Pinpoint the cell where the given text exists, returning its [X, Y] midpoint coordinate. 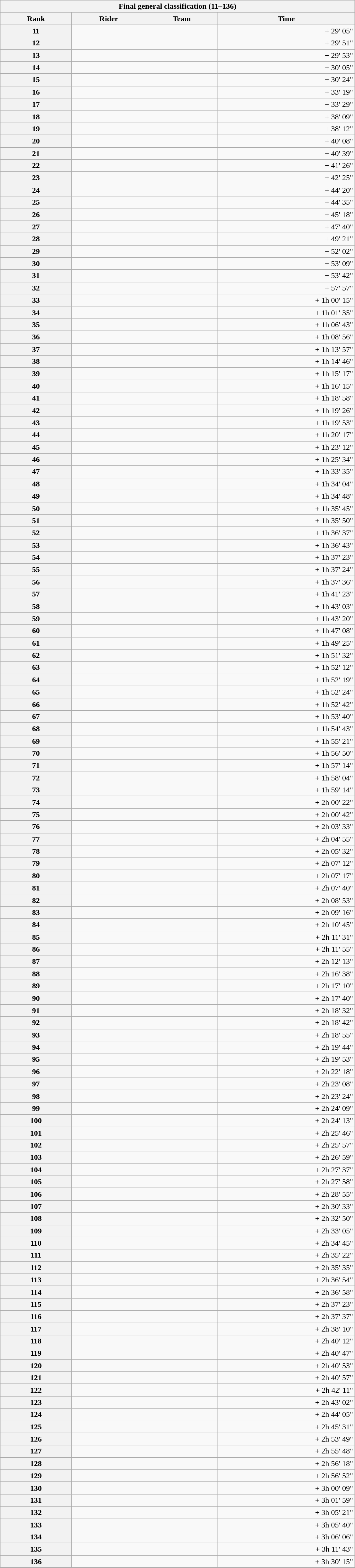
28 [36, 239]
120 [36, 1366]
55 [36, 570]
+ 2h 32' 50" [286, 1219]
130 [36, 1488]
+ 1h 52' 24" [286, 692]
+ 30' 05" [286, 68]
115 [36, 1304]
119 [36, 1353]
125 [36, 1427]
+ 2h 19' 44" [286, 1047]
+ 2h 37' 37" [286, 1316]
+ 1h 49' 25" [286, 643]
110 [36, 1243]
Rider [109, 19]
74 [36, 802]
17 [36, 104]
+ 2h 08' 53" [286, 900]
+ 40' 39" [286, 153]
+ 29' 05" [286, 31]
+ 1h 52' 19" [286, 680]
+ 1h 47' 08" [286, 631]
+ 2h 42' 11" [286, 1390]
29 [36, 251]
+ 1h 25' 34" [286, 459]
Team [182, 19]
+ 1h 56' 50" [286, 753]
19 [36, 129]
+ 40' 08" [286, 141]
60 [36, 631]
+ 3h 00' 09" [286, 1488]
34 [36, 312]
32 [36, 288]
109 [36, 1231]
+ 2h 56' 52" [286, 1476]
105 [36, 1182]
22 [36, 166]
+ 1h 34' 04" [286, 484]
+ 53' 09" [286, 263]
+ 2h 05' 32" [286, 851]
89 [36, 986]
65 [36, 692]
+ 2h 00' 22" [286, 802]
39 [36, 374]
23 [36, 178]
+ 1h 52' 42" [286, 704]
38 [36, 362]
+ 1h 43' 20" [286, 619]
87 [36, 962]
+ 2h 35' 22" [286, 1255]
+ 1h 06' 43" [286, 325]
52 [36, 533]
+ 2h 28' 55" [286, 1194]
93 [36, 1035]
107 [36, 1206]
+ 1h 58' 04" [286, 778]
102 [36, 1145]
14 [36, 68]
48 [36, 484]
+ 2h 07' 17" [286, 876]
+ 1h 01' 35" [286, 312]
+ 2h 11' 55" [286, 949]
+ 52' 02" [286, 251]
41 [36, 398]
Rank [36, 19]
111 [36, 1255]
+ 1h 36' 37" [286, 533]
101 [36, 1133]
80 [36, 876]
+ 30' 24" [286, 80]
+ 2h 56' 18" [286, 1463]
+ 2h 55' 48" [286, 1451]
+ 3h 06' 06" [286, 1537]
43 [36, 423]
+ 1h 14' 46" [286, 362]
+ 2h 44' 05" [286, 1415]
61 [36, 643]
+ 1h 15' 17" [286, 374]
45 [36, 447]
+ 49' 21" [286, 239]
+ 2h 40' 12" [286, 1341]
90 [36, 998]
124 [36, 1415]
+ 2h 18' 42" [286, 1023]
106 [36, 1194]
+ 2h 03' 33" [286, 827]
121 [36, 1378]
+ 1h 51' 32" [286, 655]
+ 1h 43' 03" [286, 606]
+ 2h 33' 05" [286, 1231]
123 [36, 1402]
53 [36, 545]
31 [36, 276]
+ 2h 07' 12" [286, 863]
127 [36, 1451]
+ 2h 35' 35" [286, 1268]
81 [36, 888]
95 [36, 1059]
13 [36, 55]
99 [36, 1108]
+ 2h 11' 31" [286, 937]
131 [36, 1500]
+ 2h 40' 57" [286, 1378]
+ 41' 26" [286, 166]
+ 2h 27' 37" [286, 1170]
+ 3h 05' 40" [286, 1525]
72 [36, 778]
112 [36, 1268]
64 [36, 680]
84 [36, 925]
135 [36, 1549]
+ 2h 16' 38" [286, 974]
73 [36, 790]
97 [36, 1084]
128 [36, 1463]
+ 1h 19' 53" [286, 423]
+ 1h 52' 12" [286, 668]
+ 44' 35" [286, 202]
21 [36, 153]
+ 33' 29" [286, 104]
+ 2h 36' 58" [286, 1292]
58 [36, 606]
+ 2h 40' 47" [286, 1353]
11 [36, 31]
25 [36, 202]
113 [36, 1280]
44 [36, 435]
76 [36, 827]
+ 1h 37' 36" [286, 582]
20 [36, 141]
+ 29' 53" [286, 55]
+ 1h 34' 48" [286, 496]
+ 2h 10' 45" [286, 925]
+ 2h 37' 23" [286, 1304]
+ 33' 19" [286, 92]
+ 1h 23' 12" [286, 447]
+ 2h 40' 53" [286, 1366]
+ 38' 09" [286, 116]
+ 2h 18' 32" [286, 1010]
63 [36, 668]
+ 2h 53' 49" [286, 1439]
57 [36, 594]
18 [36, 116]
+ 3h 05' 21" [286, 1512]
35 [36, 325]
40 [36, 386]
83 [36, 912]
+ 2h 24' 09" [286, 1108]
+ 1h 54' 43" [286, 729]
69 [36, 741]
118 [36, 1341]
91 [36, 1010]
77 [36, 839]
94 [36, 1047]
54 [36, 558]
62 [36, 655]
+ 2h 00' 42" [286, 815]
+ 2h 17' 10" [286, 986]
+ 57' 57" [286, 288]
+ 2h 38' 10" [286, 1329]
+ 1h 33' 35" [286, 472]
24 [36, 190]
+ 3h 30' 15" [286, 1562]
+ 1h 53' 40" [286, 716]
50 [36, 508]
+ 1h 37' 24" [286, 570]
56 [36, 582]
+ 1h 59' 14" [286, 790]
+ 2h 25' 57" [286, 1145]
+ 2h 07' 40" [286, 888]
+ 1h 35' 45" [286, 508]
100 [36, 1121]
+ 1h 57' 14" [286, 766]
75 [36, 815]
+ 29' 51" [286, 43]
86 [36, 949]
+ 42' 25" [286, 178]
+ 47' 40" [286, 227]
+ 2h 12' 13" [286, 962]
37 [36, 349]
+ 2h 17' 40" [286, 998]
129 [36, 1476]
+ 44' 20" [286, 190]
79 [36, 863]
51 [36, 521]
85 [36, 937]
88 [36, 974]
116 [36, 1316]
+ 2h 34' 45" [286, 1243]
+ 1h 55' 21" [286, 741]
98 [36, 1096]
33 [36, 300]
+ 2h 19' 53" [286, 1059]
+ 2h 22' 18" [286, 1072]
+ 2h 26' 59" [286, 1158]
122 [36, 1390]
67 [36, 716]
+ 1h 13' 57" [286, 349]
36 [36, 337]
+ 2h 23' 08" [286, 1084]
117 [36, 1329]
+ 1h 19' 26" [286, 410]
47 [36, 472]
+ 2h 30' 33" [286, 1206]
136 [36, 1562]
133 [36, 1525]
15 [36, 80]
+ 2h 24' 13" [286, 1121]
59 [36, 619]
Final general classification (11–136) [177, 6]
82 [36, 900]
+ 38' 12" [286, 129]
134 [36, 1537]
+ 1h 41' 23" [286, 594]
+ 1h 36' 43" [286, 545]
+ 1h 35' 50" [286, 521]
30 [36, 263]
132 [36, 1512]
+ 2h 23' 24" [286, 1096]
114 [36, 1292]
+ 2h 27' 58" [286, 1182]
68 [36, 729]
66 [36, 704]
96 [36, 1072]
92 [36, 1023]
26 [36, 215]
108 [36, 1219]
46 [36, 459]
+ 2h 18' 55" [286, 1035]
42 [36, 410]
+ 3h 01' 59" [286, 1500]
+ 2h 25' 46" [286, 1133]
78 [36, 851]
103 [36, 1158]
+ 1h 16' 15" [286, 386]
Time [286, 19]
12 [36, 43]
+ 2h 36' 54" [286, 1280]
16 [36, 92]
71 [36, 766]
70 [36, 753]
126 [36, 1439]
+ 1h 00' 15" [286, 300]
+ 1h 18' 58" [286, 398]
+ 2h 45' 31" [286, 1427]
+ 1h 37' 23" [286, 558]
49 [36, 496]
27 [36, 227]
+ 1h 08' 56" [286, 337]
+ 1h 20' 17" [286, 435]
+ 2h 04' 55" [286, 839]
+ 2h 43' 02" [286, 1402]
+ 3h 11' 43" [286, 1549]
+ 2h 09' 16" [286, 912]
104 [36, 1170]
+ 53' 42" [286, 276]
+ 45' 18" [286, 215]
